Return (X, Y) of the center of cell containing provided text 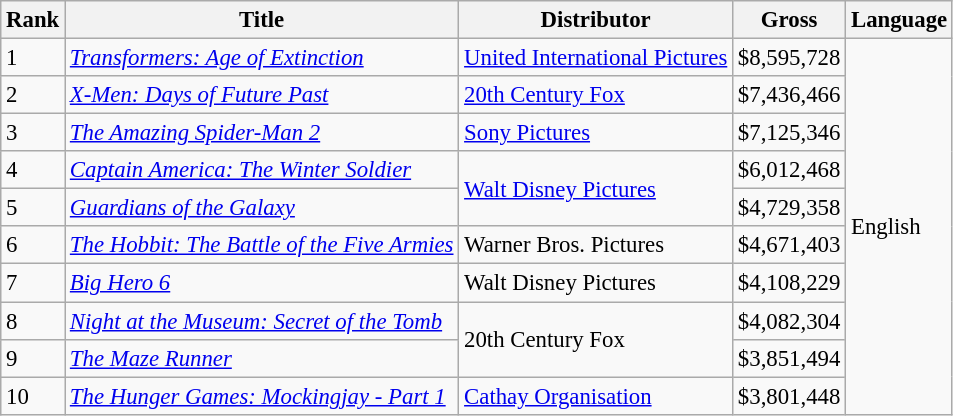
7 (33, 283)
$4,671,403 (790, 245)
$4,108,229 (790, 283)
Transformers: Age of Extinction (262, 58)
$8,595,728 (790, 58)
Big Hero 6 (262, 283)
Sony Pictures (596, 133)
Night at the Museum: Secret of the Tomb (262, 321)
United International Pictures (596, 58)
Language (900, 20)
5 (33, 208)
$6,012,468 (790, 170)
3 (33, 133)
6 (33, 245)
Cathay Organisation (596, 396)
$7,125,346 (790, 133)
The Amazing Spider-Man 2 (262, 133)
The Hunger Games: Mockingjay - Part 1 (262, 396)
Captain America: The Winter Soldier (262, 170)
Rank (33, 20)
2 (33, 95)
Guardians of the Galaxy (262, 208)
$3,851,494 (790, 358)
$4,729,358 (790, 208)
$4,082,304 (790, 321)
Distributor (596, 20)
The Maze Runner (262, 358)
10 (33, 396)
Title (262, 20)
English (900, 227)
8 (33, 321)
9 (33, 358)
X-Men: Days of Future Past (262, 95)
$3,801,448 (790, 396)
The Hobbit: The Battle of the Five Armies (262, 245)
Warner Bros. Pictures (596, 245)
4 (33, 170)
1 (33, 58)
$7,436,466 (790, 95)
Gross (790, 20)
